Locate the cell with the specified text and output its (X, Y) center coordinate. 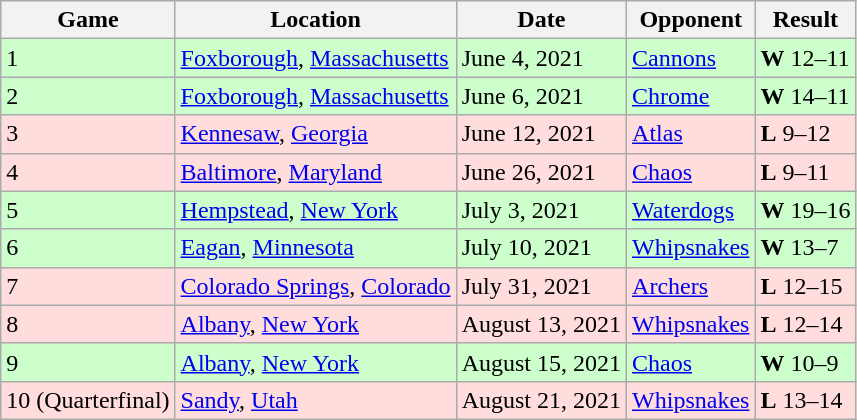
8 (88, 324)
June 6, 2021 (541, 96)
Eagan, Minnesota (316, 248)
L 13–14 (806, 400)
June 12, 2021 (541, 134)
W 12–11 (806, 58)
Waterdogs (691, 210)
Game (88, 20)
W 14–11 (806, 96)
June 26, 2021 (541, 172)
Result (806, 20)
Kennesaw, Georgia (316, 134)
L 9–11 (806, 172)
7 (88, 286)
1 (88, 58)
L 9–12 (806, 134)
July 3, 2021 (541, 210)
August 21, 2021 (541, 400)
June 4, 2021 (541, 58)
Hempstead, New York (316, 210)
4 (88, 172)
July 31, 2021 (541, 286)
2 (88, 96)
Location (316, 20)
July 10, 2021 (541, 248)
Chrome (691, 96)
W 19–16 (806, 210)
Colorado Springs, Colorado (316, 286)
L 12–14 (806, 324)
August 15, 2021 (541, 362)
Date (541, 20)
Opponent (691, 20)
3 (88, 134)
Baltimore, Maryland (316, 172)
6 (88, 248)
W 13–7 (806, 248)
August 13, 2021 (541, 324)
Atlas (691, 134)
Sandy, Utah (316, 400)
L 12–15 (806, 286)
W 10–9 (806, 362)
9 (88, 362)
5 (88, 210)
10 (Quarterfinal) (88, 400)
Cannons (691, 58)
Archers (691, 286)
